Capture the cell that displays the provided text and extract its [X, Y] central coordinate. 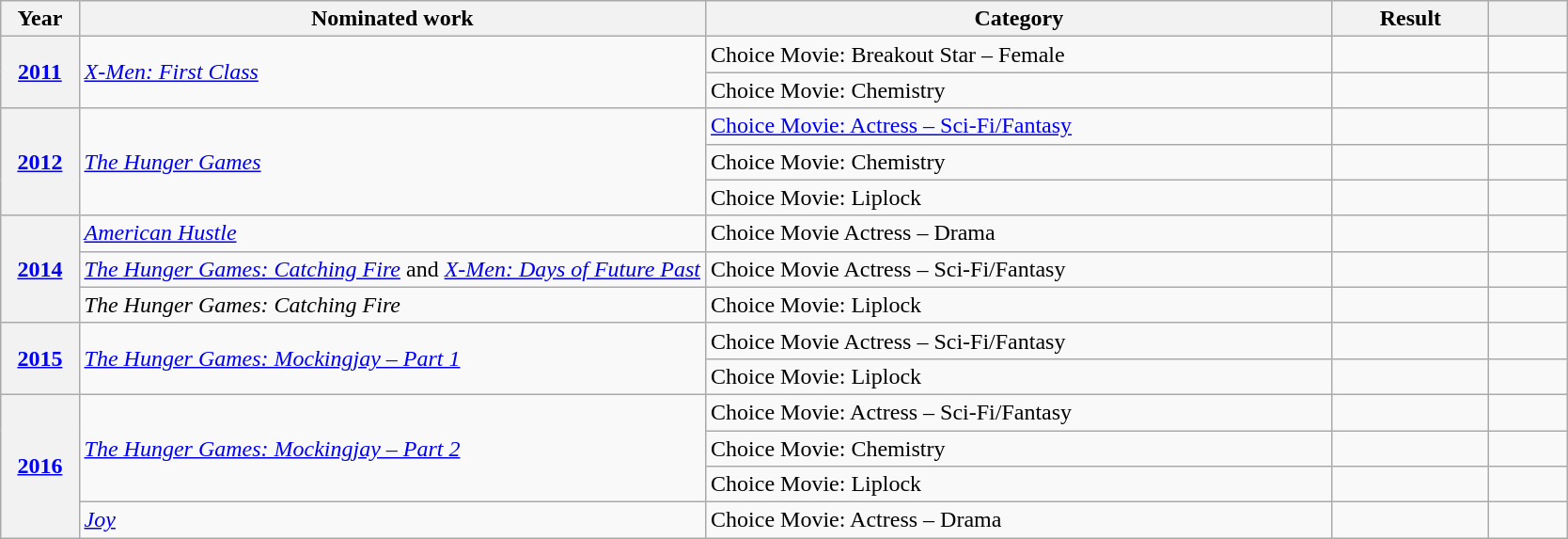
2011 [39, 72]
The Hunger Games: Catching Fire [393, 305]
Joy [393, 520]
The Hunger Games: Mockingjay – Part 2 [393, 448]
Year [39, 19]
2012 [39, 162]
Nominated work [393, 19]
Category [1019, 19]
Choice Movie: Breakout Star – Female [1019, 55]
The Hunger Games: Mockingjay – Part 1 [393, 358]
Choice Movie Actress – Drama [1019, 233]
X-Men: First Class [393, 72]
Choice Movie: Actress – Drama [1019, 520]
The Hunger Games: Catching Fire and X-Men: Days of Future Past [393, 269]
Result [1410, 19]
2016 [39, 466]
American Hustle [393, 233]
The Hunger Games [393, 162]
2015 [39, 358]
2014 [39, 269]
